Detect which cell encompasses the target text, then output its (x, y) center coordinate. 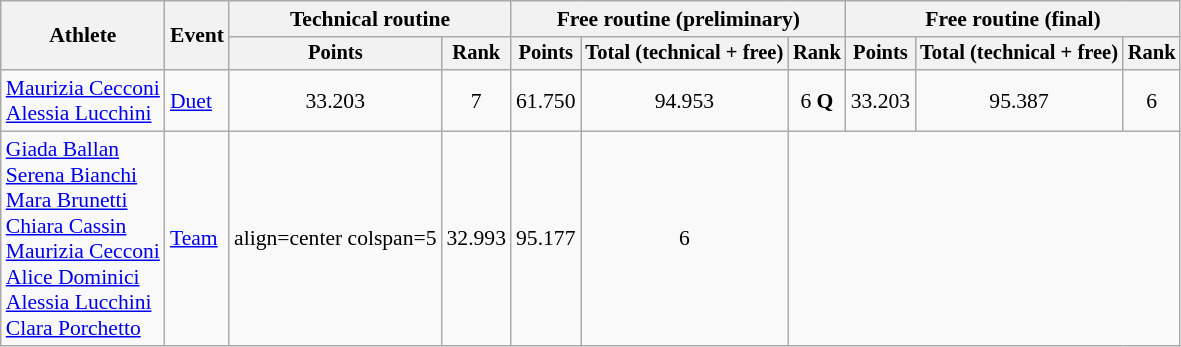
Maurizia Cecconi Alessia Lucchini (83, 100)
Event (197, 36)
94.953 (684, 100)
Team (197, 239)
Athlete (83, 36)
Giada Ballan Serena Bianchi Mara Brunetti Chiara Cassin Maurizia Cecconi Alice Dominici Alessia Lucchini Clara Porchetto (83, 239)
Duet (197, 100)
61.750 (546, 100)
7 (476, 100)
Technical routine (370, 19)
6 Q (817, 100)
Free routine (preliminary) (678, 19)
95.177 (546, 239)
95.387 (1019, 100)
align=center colspan=5 (335, 239)
32.993 (476, 239)
Free routine (final) (1014, 19)
